Find where the given text appears and provide that cell's center as (x, y) coordinate. 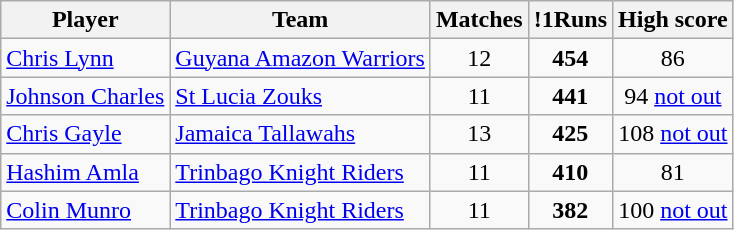
108 not out (674, 134)
!1Runs (570, 20)
410 (570, 172)
Johnson Charles (86, 96)
454 (570, 58)
Colin Munro (86, 210)
86 (674, 58)
425 (570, 134)
Matches (479, 20)
Jamaica Tallawahs (300, 134)
94 not out (674, 96)
Guyana Amazon Warriors (300, 58)
Chris Lynn (86, 58)
Player (86, 20)
12 (479, 58)
Team (300, 20)
382 (570, 210)
High score (674, 20)
St Lucia Zouks (300, 96)
100 not out (674, 210)
13 (479, 134)
81 (674, 172)
Chris Gayle (86, 134)
441 (570, 96)
Hashim Amla (86, 172)
